Extract the (x, y) coordinate from the center of the cell holding the provided text.  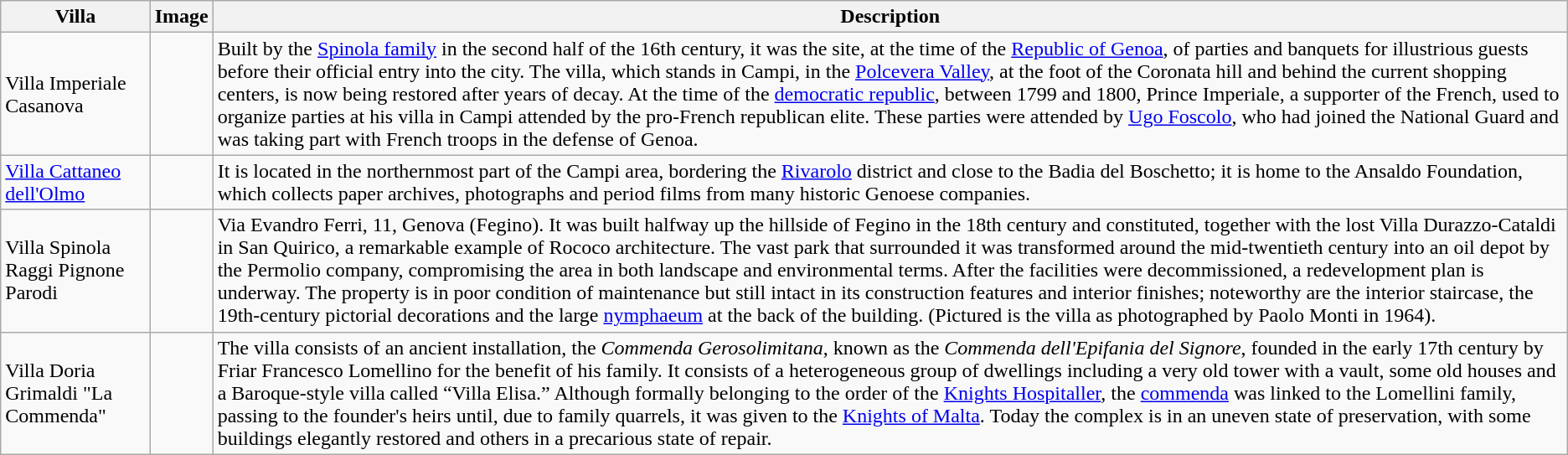
Villa Doria Grimaldi "La Commenda" (75, 393)
Villa (75, 17)
Villa Imperiale Casanova (75, 94)
Description (890, 17)
Villa Spinola Raggi Pignone Parodi (75, 271)
Villa Cattaneo dell'Olmo (75, 183)
Image (181, 17)
